Provide the [X, Y] coordinate of the cell's center where the given text is located.  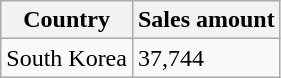
37,744 [206, 58]
Sales amount [206, 20]
Country [67, 20]
South Korea [67, 58]
